Output the (X, Y) coordinate of the center of the cell containing the given text.  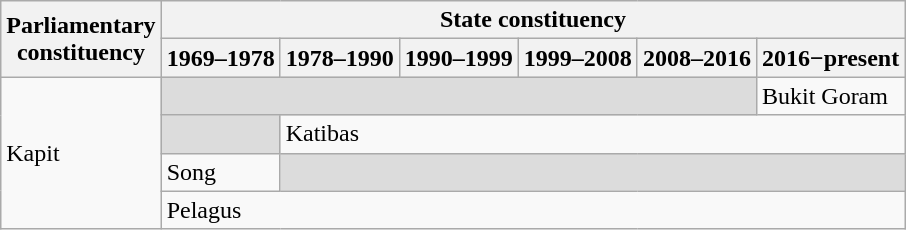
1990–1999 (458, 58)
2016−present (830, 58)
Kapit (81, 153)
1999–2008 (578, 58)
2008–2016 (696, 58)
Song (220, 172)
1978–1990 (340, 58)
State constituency (533, 20)
Pelagus (533, 210)
Bukit Goram (830, 96)
Katibas (592, 134)
1969–1978 (220, 58)
Parliamentaryconstituency (81, 39)
